Identify which cell holds the provided text, then report its [x, y] central coordinate. 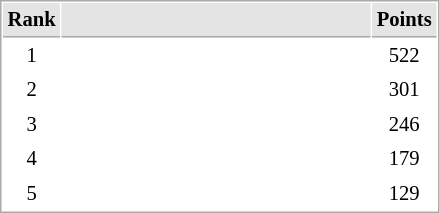
129 [404, 194]
179 [404, 158]
246 [404, 124]
Rank [32, 20]
301 [404, 90]
1 [32, 56]
Points [404, 20]
3 [32, 124]
2 [32, 90]
522 [404, 56]
5 [32, 194]
4 [32, 158]
